Find where the given text appears and provide that cell's center as (X, Y) coordinate. 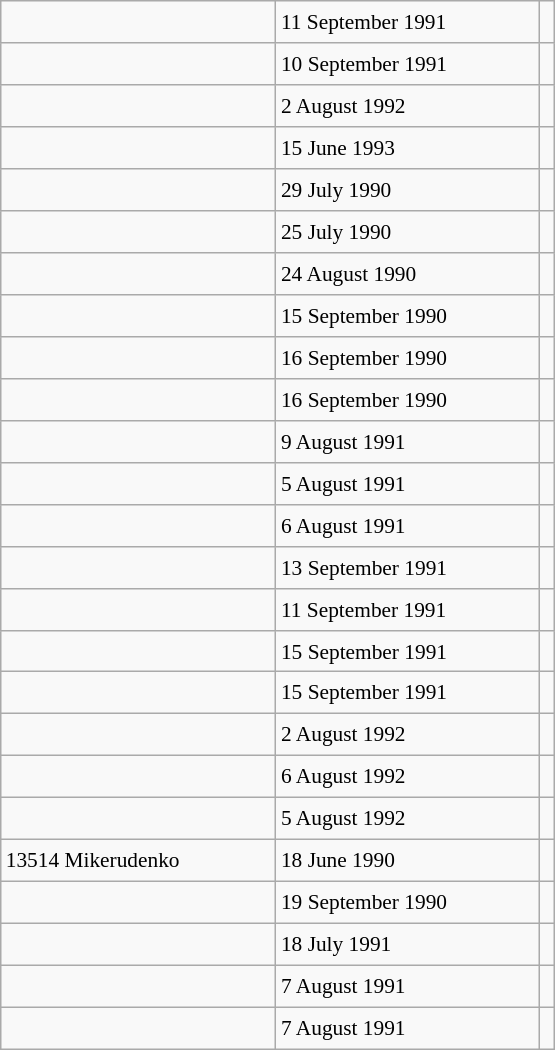
13514 Mikerudenko (138, 861)
13 September 1991 (408, 567)
5 August 1991 (408, 483)
15 September 1990 (408, 316)
18 July 1991 (408, 945)
18 June 1990 (408, 861)
10 September 1991 (408, 64)
5 August 1992 (408, 819)
6 August 1992 (408, 777)
24 August 1990 (408, 274)
19 September 1990 (408, 903)
9 August 1991 (408, 441)
6 August 1991 (408, 525)
25 July 1990 (408, 232)
15 June 1993 (408, 148)
29 July 1990 (408, 190)
